Extract the (X, Y) coordinate from the center of the cell holding the provided text.  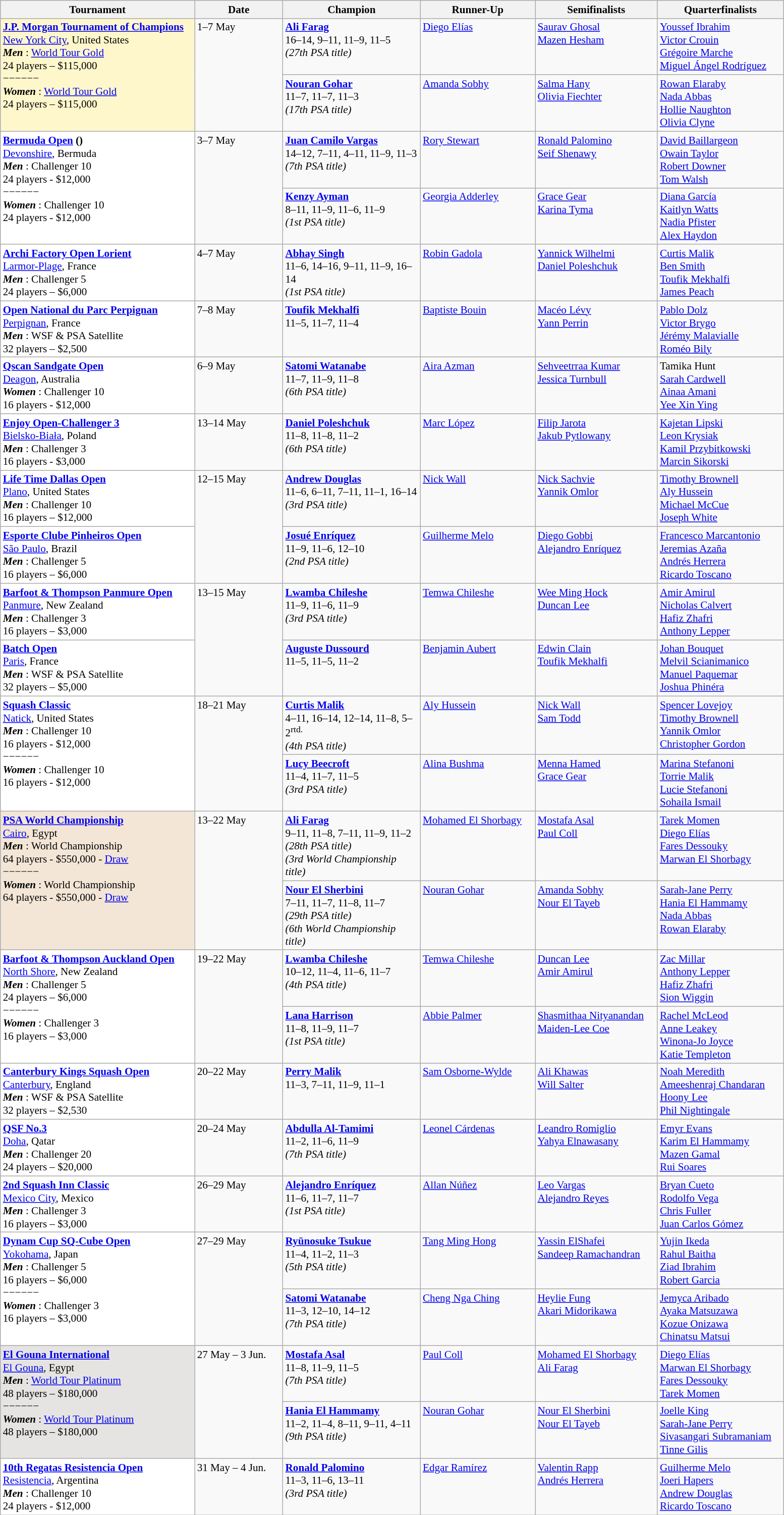
Youssef Ibrahim Victor Crouin Grégoire Marche Miguel Ángel Rodríguez (720, 46)
Barfoot & Thompson Auckland Open North Shore, New Zealand Men : Challenger 524 players – $6,000−−−−−− Women : Challenger 316 players – $3,000 (98, 1006)
Yujin Ikeda Rahul Baitha Ziad Ibrahim Robert Garcia (720, 1261)
Leandro Romiglio Yahya Elnawasany (596, 1148)
Edwin Clain Toufik Mekhalfi (596, 668)
Menna Hamed Grace Gear (596, 783)
Duncan Lee Amir Amirul (596, 978)
Heylie Fung Akari Midorikawa (596, 1317)
Mohamed El Shorbagy Ali Farag (596, 1374)
Marina Stefanoni Torrie Malik Lucie Stefanoni Sohaila Ismail (720, 783)
Aly Hussein (477, 726)
Nour El Sherbini7–11, 11–7, 11–8, 11–7(29th PSA title)(6th World Championship title) (352, 915)
Alina Bushma (477, 783)
Open National du Parc Perpignan Perpignan, France Men : WSF & PSA Satellite32 players – $2,500 (98, 329)
Paul Coll (477, 1374)
Edgar Ramírez (477, 1487)
Lwamba Chileshe10–12, 11–4, 11–6, 11–7(4th PSA title) (352, 978)
Kenzy Ayman8–11, 11–9, 11–6, 11–9(1st PSA title) (352, 216)
Bermuda Open () Devonshire, Bermuda Men : Challenger 1024 players - $12,000−−−−−− Women : Challenger 1024 players - $12,000 (98, 188)
Mohamed El Shorbagy (477, 846)
27 May – 3 Jun. (239, 1402)
Noah Meredith Ameeshenraj Chandaran Hoony Lee Phil Nightingale (720, 1091)
Francesco Marcantonio Jeremias Azaña Andrés Herrera Ricardo Toscano (720, 555)
David Baillargeon Owain Taylor Robert Downer Tom Walsh (720, 159)
Archi Factory Open Lorient Larmor-Plage, France Men : Challenger 524 players – $6,000 (98, 273)
13–15 May (239, 640)
Rory Stewart (477, 159)
Runner-Up (477, 9)
4–7 May (239, 273)
18–21 May (239, 754)
Nick Wall (477, 499)
Spencer Lovejoy Timothy Brownell Yannik Omlor Christopher Gordon (720, 726)
27–29 May (239, 1289)
Jemyca Aribado Ayaka Matsuzawa Kozue Onizawa Chinatsu Matsui (720, 1317)
Bryan Cueto Rodolfo Vega Chris Fuller Juan Carlos Gómez (720, 1204)
Canterbury Kings Squash Open Canterbury, England Men : WSF & PSA Satellite32 players – $2,530 (98, 1091)
Andrew Douglas11–6, 6–11, 7–11, 11–1, 16–14(3rd PSA title) (352, 499)
Tamika Hunt Sarah Cardwell Ainaa Amani Yee Xin Ying (720, 386)
10th Regatas Resistencia Open Resistencia, Argentina Men : Challenger 1024 players - $12,000 (98, 1487)
Auguste Dussourd11–5, 11–5, 11–2 (352, 668)
Shasmithaa Nityanandan Maiden-Lee Coe (596, 1035)
Batch Open Paris, France Men : WSF & PSA Satellite32 players – $5,000 (98, 668)
Benjamin Aubert (477, 668)
3–7 May (239, 188)
Amir Amirul Nicholas Calvert Hafiz Zhafri Anthony Lepper (720, 612)
Mostafa Asal Paul Coll (596, 846)
Quarterfinalists (720, 9)
Life Time Dallas Open Plano, United States Men : Challenger 1016 players – $12,000 (98, 499)
Kajetan Lipski Leon Krysiak Kamil Przybitkowski Marcin Sikorski (720, 442)
19–22 May (239, 1006)
Semifinalists (596, 9)
Valentin Rapp Andrés Herrera (596, 1487)
1–7 May (239, 75)
13–22 May (239, 880)
Lana Harrison11–8, 11–9, 11–7(1st PSA title) (352, 1035)
Esporte Clube Pinheiros Open São Paulo, Brazil Men : Challenger 516 players – $6,000 (98, 555)
Josué Enríquez11–9, 11–6, 12–10(2nd PSA title) (352, 555)
Georgia Adderley (477, 216)
Amanda Sobhy Nour El Tayeb (596, 915)
Nour El Sherbini Nour El Tayeb (596, 1430)
Wee Ming Hock Duncan Lee (596, 612)
20–24 May (239, 1148)
Alejandro Enríquez11–6, 11–7, 11–7(1st PSA title) (352, 1204)
Leonel Cárdenas (477, 1148)
Qscan Sandgate Open Deagon, Australia Women : Challenger 1016 players - $12,000 (98, 386)
Abbie Palmer (477, 1035)
7–8 May (239, 329)
Juan Camilo Vargas14–12, 7–11, 4–11, 11–9, 11–3(7th PSA title) (352, 159)
Filip Jarota Jakub Pytlowany (596, 442)
Lwamba Chileshe11–9, 11–6, 11–9(3rd PSA title) (352, 612)
Salma Hany Olivia Fiechter (596, 103)
Ronald Palomino11–3, 11–6, 13–11(3rd PSA title) (352, 1487)
Barfoot & Thompson Panmure Open Panmure, New Zealand Men : Challenger 316 players – $3,000 (98, 612)
Satomi Watanabe11–3, 12–10, 14–12(7th PSA title) (352, 1317)
Johan Bouquet Melvil Scianimanico Manuel Paquemar Joshua Phinéra (720, 668)
Nick Sachvie Yannik Omlor (596, 499)
Cheng Nga Ching (477, 1317)
Toufik Mekhalfi11–5, 11–7, 11–4 (352, 329)
Curtis Malik Ben Smith Toufik Mekhalfi James Peach (720, 273)
Ali Farag16–14, 9–11, 11–9, 11–5(27th PSA title) (352, 46)
Enjoy Open-Challenger 3 Bielsko-Biała, Poland Men : Challenger 316 players - $3,000 (98, 442)
Tarek Momen Diego Elías Fares Dessouky Marwan El Shorbagy (720, 846)
PSA World Championship Cairo, Egypt Men : World Championship64 players - $550,000 - Draw−−−−−− Women : World Championship64 players - $550,000 - Draw (98, 880)
Leo Vargas Alejandro Reyes (596, 1204)
Joelle King Sarah-Jane Perry Sivasangari Subramaniam Tinne Gilis (720, 1430)
Satomi Watanabe11–7, 11–9, 11–8(6th PSA title) (352, 386)
Emyr Evans Karim El Hammamy Mazen Gamal Rui Soares (720, 1148)
Ryūnosuke Tsukue11–4, 11–2, 11–3(5th PSA title) (352, 1261)
Guilherme Melo Joeri Hapers Andrew Douglas Ricardo Toscano (720, 1487)
QSF No.3 Doha, Qatar Men : Challenger 2024 players – $20,000 (98, 1148)
31 May – 4 Jun. (239, 1487)
Diego Elías (477, 46)
Sam Osborne-Wylde (477, 1091)
Yannick Wilhelmi Daniel Poleshchuk (596, 273)
26–29 May (239, 1204)
Nouran Gohar11–7, 11–7, 11–3(17th PSA title) (352, 103)
Curtis Malik4–11, 16–14, 12–14, 11–8, 5–2rtd.(4th PSA title) (352, 726)
2nd Squash Inn Classic Mexico City, Mexico Men : Challenger 316 players – $3,000 (98, 1204)
Sehveetrraa Kumar Jessica Turnbull (596, 386)
Lucy Beecroft11–4, 11–7, 11–5(3rd PSA title) (352, 783)
13–14 May (239, 442)
Date (239, 9)
Hania El Hammamy11–2, 11–4, 8–11, 9–11, 4–11(9th PSA title) (352, 1430)
Sarah-Jane Perry Hania El Hammamy Nada Abbas Rowan Elaraby (720, 915)
Grace Gear Karina Tyma (596, 216)
Pablo Dolz Victor Brygo Jérémy Malavialle Roméo Bily (720, 329)
Robin Gadola (477, 273)
Diana García Kaitlyn Watts Nadia Pfister Alex Haydon (720, 216)
Squash Classic Natick, United States Men : Challenger 1016 players - $12,000−−−−−− Women : Challenger 1016 players - $12,000 (98, 754)
Timothy Brownell Aly Hussein Michael McCue Joseph White (720, 499)
Mostafa Asal11–8, 11–9, 11–5(7th PSA title) (352, 1374)
Rowan Elaraby Nada Abbas Hollie Naughton Olivia Clyne (720, 103)
Macéo Lévy Yann Perrin (596, 329)
Champion (352, 9)
Guilherme Melo (477, 555)
12–15 May (239, 527)
Baptiste Bouin (477, 329)
6–9 May (239, 386)
Ronald Palomino Seif Shenawy (596, 159)
Saurav Ghosal Mazen Hesham (596, 46)
Abdulla Al-Tamimi11–2, 11–6, 11–9(7th PSA title) (352, 1148)
Daniel Poleshchuk11–8, 11–8, 11–2(6th PSA title) (352, 442)
Diego Elías Marwan El Shorbagy Fares Dessouky Tarek Momen (720, 1374)
Allan Núñez (477, 1204)
20–22 May (239, 1091)
Marc López (477, 442)
Aira Azman (477, 386)
Yassin ElShafei Sandeep Ramachandran (596, 1261)
Rachel McLeod Anne Leakey Winona-Jo Joyce Katie Templeton (720, 1035)
Diego Gobbi Alejandro Enríquez (596, 555)
Abhay Singh11–6, 14–16, 9–11, 11–9, 16–14(1st PSA title) (352, 273)
Ali Khawas Will Salter (596, 1091)
Zac Millar Anthony Lepper Hafiz Zhafri Sion Wiggin (720, 978)
Nick Wall Sam Todd (596, 726)
Tournament (98, 9)
El Gouna International El Gouna, Egypt Men : World Tour Platinum48 players – $180,000−−−−−− Women : World Tour Platinum48 players – $180,000 (98, 1402)
Ali Farag9–11, 11–8, 7–11, 11–9, 11–2(28th PSA title)(3rd World Championship title) (352, 846)
Perry Malik11–3, 7–11, 11–9, 11–1 (352, 1091)
Dynam Cup SQ-Cube Open Yokohama, Japan Men : Challenger 516 players – $6,000−−−−−− Women : Challenger 316 players – $3,000 (98, 1289)
Amanda Sobhy (477, 103)
Tang Ming Hong (477, 1261)
